Determine the (x, y) coordinate at the center of the cell enclosing the given text.  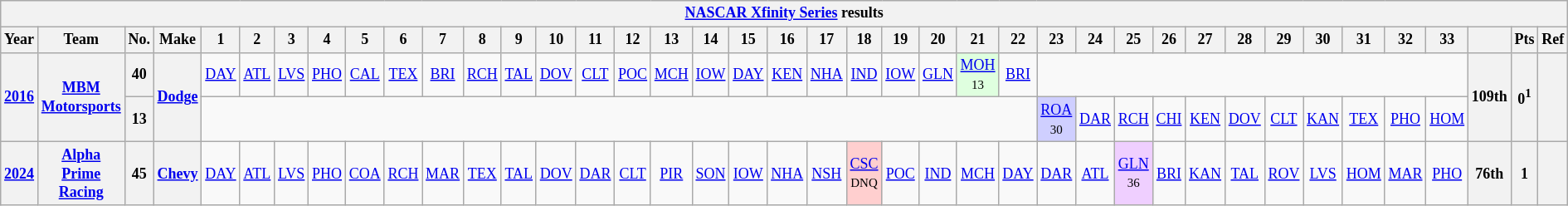
3 (292, 40)
Ref (1553, 40)
NASCAR Xfinity Series results (785, 13)
18 (864, 40)
14 (710, 40)
45 (139, 173)
40 (139, 75)
NSH (827, 173)
4 (327, 40)
No. (139, 40)
Year (20, 40)
ROA30 (1057, 120)
MBM Motorsports (81, 96)
2 (257, 40)
Alpha Prime Racing (81, 173)
GLN (938, 75)
32 (1405, 40)
SON (710, 173)
ROV (1284, 173)
CAL (365, 75)
Make (178, 40)
11 (596, 40)
MOH13 (977, 75)
17 (827, 40)
10 (556, 40)
29 (1284, 40)
2024 (20, 173)
6 (403, 40)
5 (365, 40)
CHI (1169, 120)
01 (1525, 96)
22 (1018, 40)
COA (365, 173)
25 (1133, 40)
PIR (671, 173)
28 (1244, 40)
2016 (20, 96)
9 (519, 40)
19 (901, 40)
16 (787, 40)
8 (482, 40)
15 (748, 40)
GLN36 (1133, 173)
27 (1205, 40)
30 (1323, 40)
20 (938, 40)
109th (1490, 96)
23 (1057, 40)
Team (81, 40)
31 (1364, 40)
26 (1169, 40)
24 (1095, 40)
12 (633, 40)
21 (977, 40)
76th (1490, 173)
Dodge (178, 96)
7 (443, 40)
CSCDNQ (864, 173)
Chevy (178, 173)
Pts (1525, 40)
33 (1447, 40)
